Provide the [x, y] coordinate of the cell's center where the given text is located.  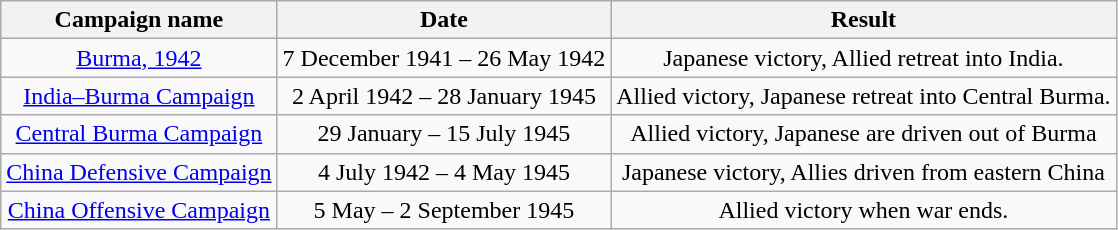
Japanese victory, Allies driven from eastern China [864, 172]
Allied victory, Japanese are driven out of Burma [864, 134]
7 December 1941 – 26 May 1942 [444, 58]
India–Burma Campaign [139, 96]
China Offensive Campaign [139, 210]
2 April 1942 – 28 January 1945 [444, 96]
Japanese victory, Allied retreat into India. [864, 58]
Allied victory, Japanese retreat into Central Burma. [864, 96]
China Defensive Campaign [139, 172]
4 July 1942 – 4 May 1945 [444, 172]
Burma, 1942 [139, 58]
29 January – 15 July 1945 [444, 134]
Date [444, 20]
Result [864, 20]
5 May – 2 September 1945 [444, 210]
Central Burma Campaign [139, 134]
Allied victory when war ends. [864, 210]
Campaign name [139, 20]
